From the cell containing the given text, extract its center point as (x, y) coordinate. 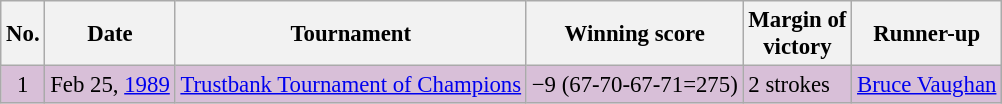
Bruce Vaughan (927, 85)
Winning score (634, 34)
1 (23, 85)
Runner-up (927, 34)
Date (110, 34)
Tournament (350, 34)
No. (23, 34)
Margin ofvictory (798, 34)
Trustbank Tournament of Champions (350, 85)
2 strokes (798, 85)
−9 (67-70-67-71=275) (634, 85)
Feb 25, 1989 (110, 85)
